Identify which cell holds the provided text, then report its (X, Y) central coordinate. 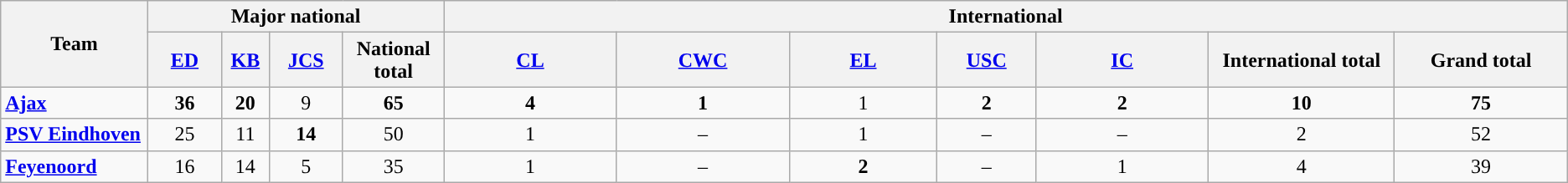
JCS (306, 60)
10 (1302, 103)
Grand total (1481, 60)
ED (184, 60)
5 (306, 166)
Team (75, 43)
9 (306, 103)
Major national (296, 17)
PSV Eindhoven (75, 135)
EL (863, 60)
KB (245, 60)
39 (1481, 166)
International (1005, 17)
Feyenoord (75, 166)
USC (987, 60)
CL (530, 60)
CWC (703, 60)
36 (184, 103)
52 (1481, 135)
25 (184, 135)
National total (394, 60)
Ajax (75, 103)
11 (245, 135)
75 (1481, 103)
35 (394, 166)
50 (394, 135)
20 (245, 103)
16 (184, 166)
IC (1122, 60)
65 (394, 103)
International total (1302, 60)
